Capture the cell that displays the provided text and extract its [x, y] central coordinate. 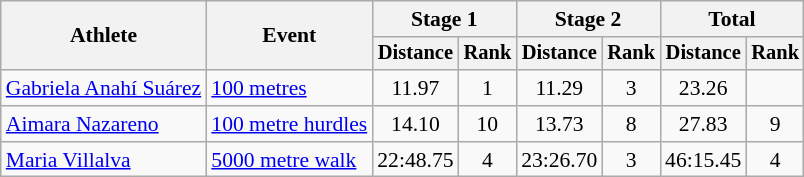
Athlete [104, 36]
1 [488, 88]
Total [732, 19]
Gabriela Anahí Suárez [104, 88]
100 metre hurdles [289, 124]
100 metres [289, 88]
14.10 [415, 124]
9 [775, 124]
11.97 [415, 88]
8 [631, 124]
Aimara Nazareno [104, 124]
3 [631, 88]
Event [289, 36]
Stage 1 [444, 19]
10 [488, 124]
23.26 [703, 88]
Stage 2 [588, 19]
27.83 [703, 124]
13.73 [559, 124]
11.29 [559, 88]
